Search for the cell housing the specified text and yield its (x, y) center coordinate. 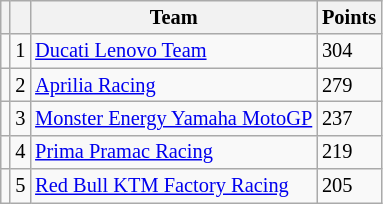
237 (349, 118)
304 (349, 51)
Aprilia Racing (174, 85)
Ducati Lenovo Team (174, 51)
Team (174, 17)
279 (349, 85)
219 (349, 152)
1 (20, 51)
Points (349, 17)
2 (20, 85)
5 (20, 186)
Red Bull KTM Factory Racing (174, 186)
205 (349, 186)
Prima Pramac Racing (174, 152)
3 (20, 118)
Monster Energy Yamaha MotoGP (174, 118)
4 (20, 152)
